From the cell containing the given text, extract its center point as [x, y] coordinate. 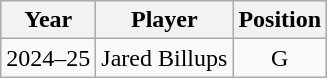
2024–25 [48, 58]
Position [280, 20]
Player [164, 20]
Jared Billups [164, 58]
G [280, 58]
Year [48, 20]
